Return [x, y] of the center of cell containing provided text 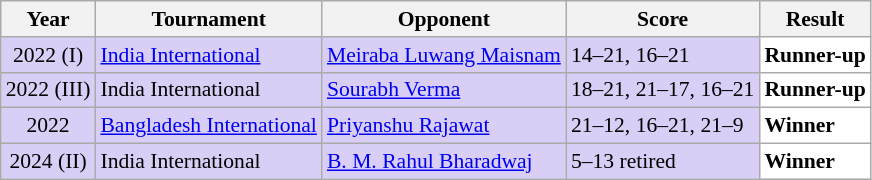
Priyanshu Rajawat [444, 126]
B. M. Rahul Bharadwaj [444, 162]
2022 [48, 126]
5–13 retired [663, 162]
2024 (II) [48, 162]
18–21, 21–17, 16–21 [663, 90]
14–21, 16–21 [663, 55]
Year [48, 19]
Meiraba Luwang Maisnam [444, 55]
Bangladesh International [208, 126]
2022 (I) [48, 55]
Sourabh Verma [444, 90]
Score [663, 19]
21–12, 16–21, 21–9 [663, 126]
2022 (III) [48, 90]
Opponent [444, 19]
Tournament [208, 19]
Result [814, 19]
